Locate the cell with the specified text and output its [x, y] center coordinate. 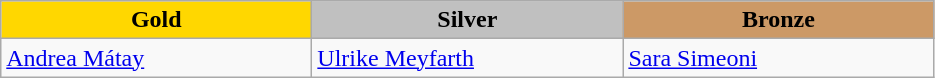
Bronze [778, 20]
Sara Simeoni [778, 58]
Andrea Mátay [156, 58]
Gold [156, 20]
Ulrike Meyfarth [468, 58]
Silver [468, 20]
